Extract the (X, Y) coordinate from the center of the cell holding the provided text.  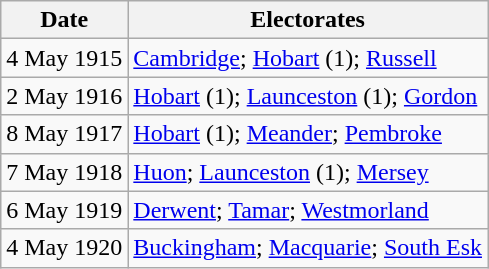
Cambridge; Hobart (1); Russell (308, 58)
8 May 1917 (64, 134)
2 May 1916 (64, 96)
Huon; Launceston (1); Mersey (308, 172)
6 May 1919 (64, 210)
Buckingham; Macquarie; South Esk (308, 248)
7 May 1918 (64, 172)
Derwent; Tamar; Westmorland (308, 210)
Hobart (1); Meander; Pembroke (308, 134)
Hobart (1); Launceston (1); Gordon (308, 96)
Date (64, 20)
Electorates (308, 20)
4 May 1915 (64, 58)
4 May 1920 (64, 248)
